Locate the cell with the specified text and output its (x, y) center coordinate. 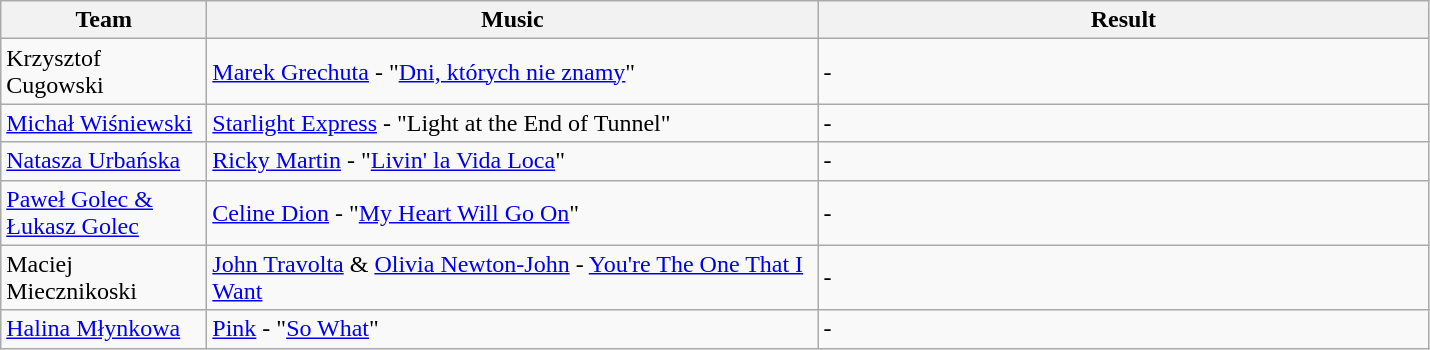
Team (104, 20)
Maciej Miecznikoski (104, 278)
Starlight Express - "Light at the End of Tunnel" (512, 123)
Halina Młynkowa (104, 329)
John Travolta & Olivia Newton-John - You're The One That I Want (512, 278)
Music (512, 20)
Natasza Urbańska (104, 161)
Marek Grechuta - "Dni, których nie znamy" (512, 72)
Celine Dion - "My Heart Will Go On" (512, 212)
Pink - "So What" (512, 329)
Ricky Martin - "Livin' la Vida Loca" (512, 161)
Paweł Golec & Łukasz Golec (104, 212)
Krzysztof Cugowski (104, 72)
Michał Wiśniewski (104, 123)
Result (1124, 20)
